Return [X, Y] of the center of cell containing provided text 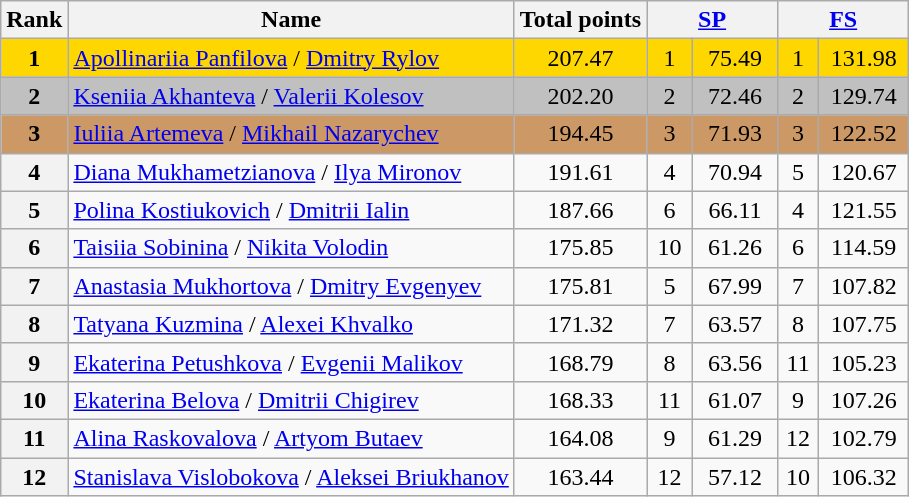
Anastasia Mukhortova / Dmitry Evgenyev [291, 286]
163.44 [580, 477]
63.57 [734, 324]
191.61 [580, 172]
168.79 [580, 362]
122.52 [864, 134]
106.32 [864, 477]
194.45 [580, 134]
Polina Kostiukovich / Dmitrii Ialin [291, 210]
61.26 [734, 248]
121.55 [864, 210]
105.23 [864, 362]
70.94 [734, 172]
164.08 [580, 438]
72.46 [734, 96]
107.75 [864, 324]
Diana Mukhametzianova / Ilya Mironov [291, 172]
Total points [580, 20]
71.93 [734, 134]
67.99 [734, 286]
Iuliia Artemeva / Mikhail Nazarychev [291, 134]
Taisiia Sobinina / Nikita Volodin [291, 248]
SP [712, 20]
Apollinariia Panfilova / Dmitry Rylov [291, 58]
207.47 [580, 58]
66.11 [734, 210]
Ekaterina Petushkova / Evgenii Malikov [291, 362]
175.81 [580, 286]
171.32 [580, 324]
75.49 [734, 58]
131.98 [864, 58]
63.56 [734, 362]
Ekaterina Belova / Dmitrii Chigirev [291, 400]
Alina Raskovalova / Artyom Butaev [291, 438]
FS [844, 20]
114.59 [864, 248]
120.67 [864, 172]
187.66 [580, 210]
107.26 [864, 400]
Kseniia Akhanteva / Valerii Kolesov [291, 96]
Tatyana Kuzmina / Alexei Khvalko [291, 324]
107.82 [864, 286]
57.12 [734, 477]
Name [291, 20]
129.74 [864, 96]
61.29 [734, 438]
Stanislava Vislobokova / Aleksei Briukhanov [291, 477]
175.85 [580, 248]
168.33 [580, 400]
102.79 [864, 438]
61.07 [734, 400]
Rank [34, 20]
202.20 [580, 96]
